Find where the given text appears and provide that cell's center as (X, Y) coordinate. 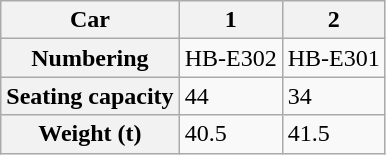
HB-E301 (334, 58)
40.5 (230, 134)
HB-E302 (230, 58)
Numbering (90, 58)
2 (334, 20)
Seating capacity (90, 96)
Weight (t) (90, 134)
Car (90, 20)
44 (230, 96)
1 (230, 20)
41.5 (334, 134)
34 (334, 96)
